Return (X, Y) of the center of cell containing provided text 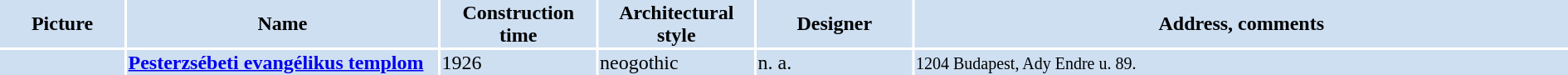
Pesterzsébeti evangélikus templom (282, 62)
Construction time (519, 23)
Designer (835, 23)
1204 Budapest, Ady Endre u. 89. (1241, 62)
Name (282, 23)
Picture (62, 23)
Architectural style (677, 23)
Address, comments (1241, 23)
neogothic (677, 62)
n. a. (835, 62)
1926 (519, 62)
